Detect which cell encompasses the target text, then output its [x, y] center coordinate. 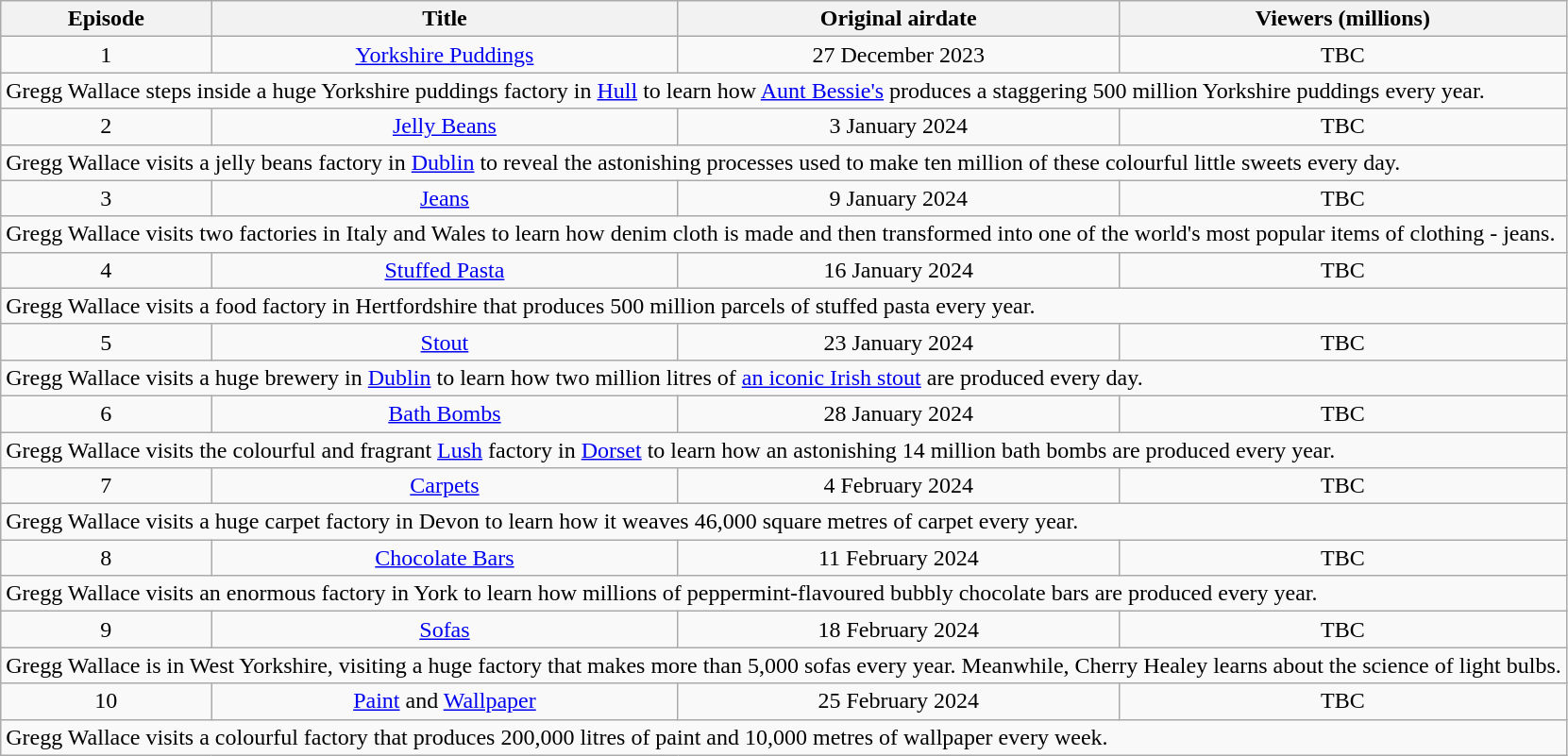
28 January 2024 [899, 413]
27 December 2023 [899, 55]
Gregg Wallace visits a huge brewery in Dublin to learn how two million litres of an iconic Irish stout are produced every day. [784, 378]
Jeans [445, 198]
Gregg Wallace visits a huge carpet factory in Devon to learn how it weaves 46,000 square metres of carpet every year. [784, 522]
25 February 2024 [899, 701]
4 February 2024 [899, 486]
9 [106, 630]
16 January 2024 [899, 270]
23 January 2024 [899, 342]
Chocolate Bars [445, 558]
10 [106, 701]
Original airdate [899, 19]
5 [106, 342]
Jelly Beans [445, 126]
Gregg Wallace visits a colourful factory that produces 200,000 litres of paint and 10,000 metres of wallpaper every week. [784, 737]
6 [106, 413]
3 January 2024 [899, 126]
Stout [445, 342]
7 [106, 486]
Yorkshire Puddings [445, 55]
Viewers (millions) [1343, 19]
Bath Bombs [445, 413]
8 [106, 558]
Gregg Wallace visits an enormous factory in York to learn how millions of peppermint-flavoured bubbly chocolate bars are produced every year. [784, 594]
2 [106, 126]
Gregg Wallace visits a food factory in Hertfordshire that produces 500 million parcels of stuffed pasta every year. [784, 306]
3 [106, 198]
Episode [106, 19]
Paint and Wallpaper [445, 701]
9 January 2024 [899, 198]
4 [106, 270]
1 [106, 55]
Gregg Wallace visits the colourful and fragrant Lush factory in Dorset to learn how an astonishing 14 million bath bombs are produced every year. [784, 450]
Stuffed Pasta [445, 270]
Sofas [445, 630]
Carpets [445, 486]
Title [445, 19]
11 February 2024 [899, 558]
18 February 2024 [899, 630]
